Return the (x, y) coordinate for the center point of the cell that contains the specified text.  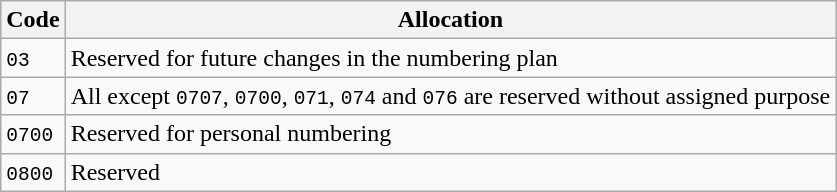
Reserved for personal numbering (450, 134)
03 (33, 58)
07 (33, 96)
Code (33, 20)
Reserved for future changes in the numbering plan (450, 58)
All except 0707, 0700, 071, 074 and 076 are reserved without assigned purpose (450, 96)
0700 (33, 134)
Allocation (450, 20)
Reserved (450, 172)
0800 (33, 172)
